Locate the cell with the specified text and output its (X, Y) center coordinate. 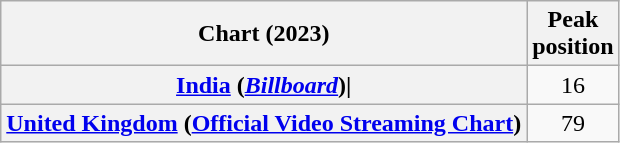
United Kingdom (Official Video Streaming Chart) (264, 123)
79 (573, 123)
India (Billboard)| (264, 85)
Peakposition (573, 34)
Chart (2023) (264, 34)
16 (573, 85)
